Return the (X, Y) coordinate for the center point of the cell that contains the specified text.  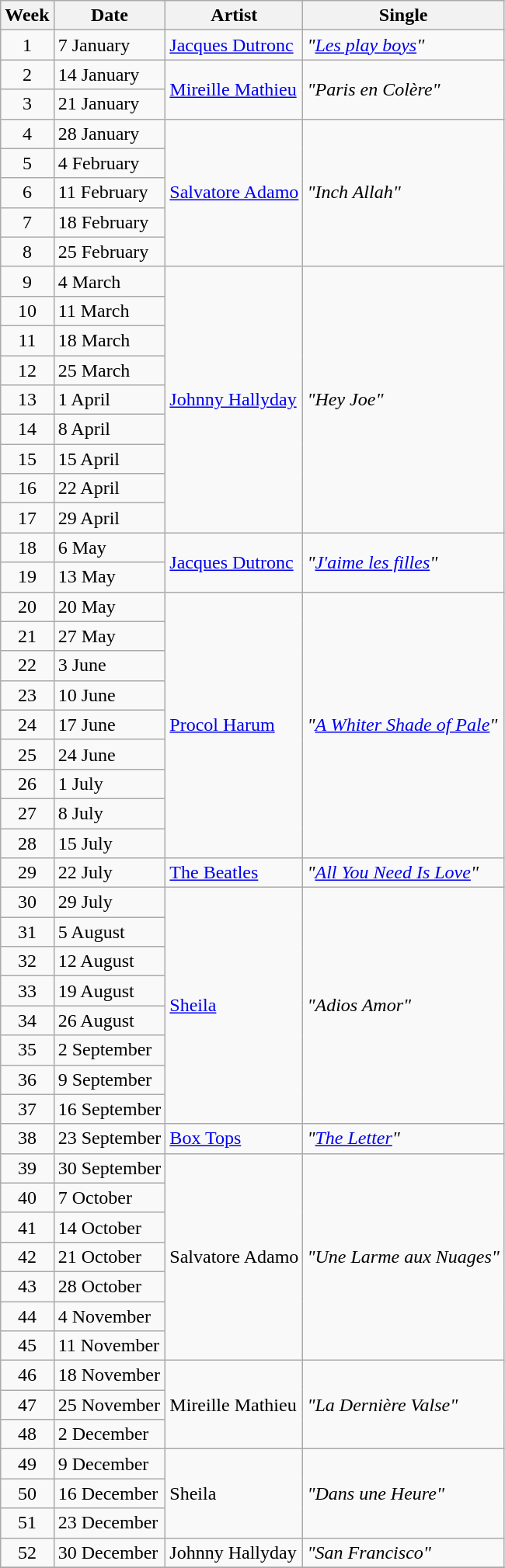
15 July (110, 843)
20 (27, 607)
Artist (235, 16)
27 (27, 813)
"All You Need Is Love" (404, 873)
23 September (110, 1139)
44 (27, 1316)
"Une Larme aux Nuages" (404, 1257)
1 April (110, 400)
14 (27, 429)
50 (27, 1493)
Box Tops (235, 1139)
24 June (110, 754)
3 June (110, 666)
26 (27, 784)
48 (27, 1434)
18 November (110, 1375)
25 March (110, 370)
10 (27, 311)
5 August (110, 932)
30 December (110, 1552)
5 (27, 163)
Week (27, 16)
"La Dernière Valse" (404, 1405)
15 (27, 459)
8 April (110, 429)
30 (27, 902)
19 August (110, 991)
9 September (110, 1080)
2 September (110, 1050)
25 November (110, 1405)
41 (27, 1227)
4 (27, 134)
27 May (110, 636)
29 April (110, 518)
7 October (110, 1198)
"Inch Allah" (404, 193)
11 February (110, 193)
1 July (110, 784)
9 (27, 281)
45 (27, 1346)
52 (27, 1552)
25 February (110, 252)
28 January (110, 134)
25 (27, 754)
14 January (110, 75)
"Les play boys" (404, 45)
47 (27, 1405)
Procol Harum (235, 725)
34 (27, 1020)
2 December (110, 1434)
19 (27, 577)
24 (27, 725)
14 October (110, 1227)
8 (27, 252)
12 August (110, 961)
22 (27, 666)
15 April (110, 459)
22 July (110, 873)
"The Letter" (404, 1139)
13 (27, 400)
51 (27, 1523)
7 January (110, 45)
32 (27, 961)
"San Francisco" (404, 1552)
46 (27, 1375)
"Hey Joe" (404, 399)
21 (27, 636)
Single (404, 16)
6 (27, 193)
30 September (110, 1168)
40 (27, 1198)
2 (27, 75)
11 November (110, 1346)
26 August (110, 1020)
"Dans une Heure" (404, 1493)
33 (27, 991)
23 (27, 695)
8 July (110, 813)
11 March (110, 311)
16 September (110, 1109)
4 November (110, 1316)
23 December (110, 1523)
16 (27, 488)
22 April (110, 488)
17 (27, 518)
4 March (110, 281)
"Paris en Colère" (404, 89)
42 (27, 1257)
29 July (110, 902)
1 (27, 45)
3 (27, 104)
21 January (110, 104)
7 (27, 222)
Date (110, 16)
31 (27, 932)
37 (27, 1109)
"Adios Amor" (404, 1006)
28 October (110, 1286)
21 October (110, 1257)
12 (27, 370)
4 February (110, 163)
38 (27, 1139)
9 December (110, 1464)
28 (27, 843)
36 (27, 1080)
"J'aime les filles" (404, 562)
13 May (110, 577)
18 February (110, 222)
49 (27, 1464)
"A Whiter Shade of Pale" (404, 725)
18 March (110, 340)
10 June (110, 695)
The Beatles (235, 873)
43 (27, 1286)
20 May (110, 607)
6 May (110, 548)
18 (27, 548)
11 (27, 340)
17 June (110, 725)
39 (27, 1168)
35 (27, 1050)
16 December (110, 1493)
29 (27, 873)
